Search for the cell housing the specified text and yield its [x, y] center coordinate. 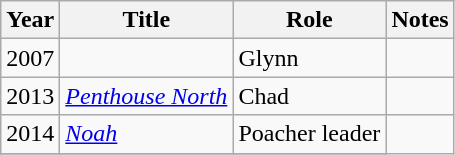
2013 [30, 96]
Chad [310, 96]
Glynn [310, 58]
Noah [146, 134]
2014 [30, 134]
Year [30, 20]
2007 [30, 58]
Role [310, 20]
Penthouse North [146, 96]
Poacher leader [310, 134]
Notes [420, 20]
Title [146, 20]
